Return [x, y] of the center of cell containing provided text 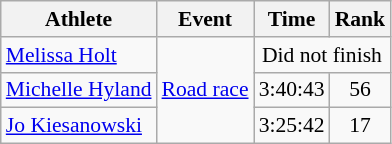
Event [206, 19]
3:40:43 [292, 90]
Time [292, 19]
Athlete [79, 19]
Michelle Hyland [79, 90]
3:25:42 [292, 126]
Melissa Holt [79, 55]
56 [360, 90]
Road race [206, 90]
Rank [360, 19]
Jo Kiesanowski [79, 126]
Did not finish [322, 55]
17 [360, 126]
